Detect which cell encompasses the target text, then output its (X, Y) center coordinate. 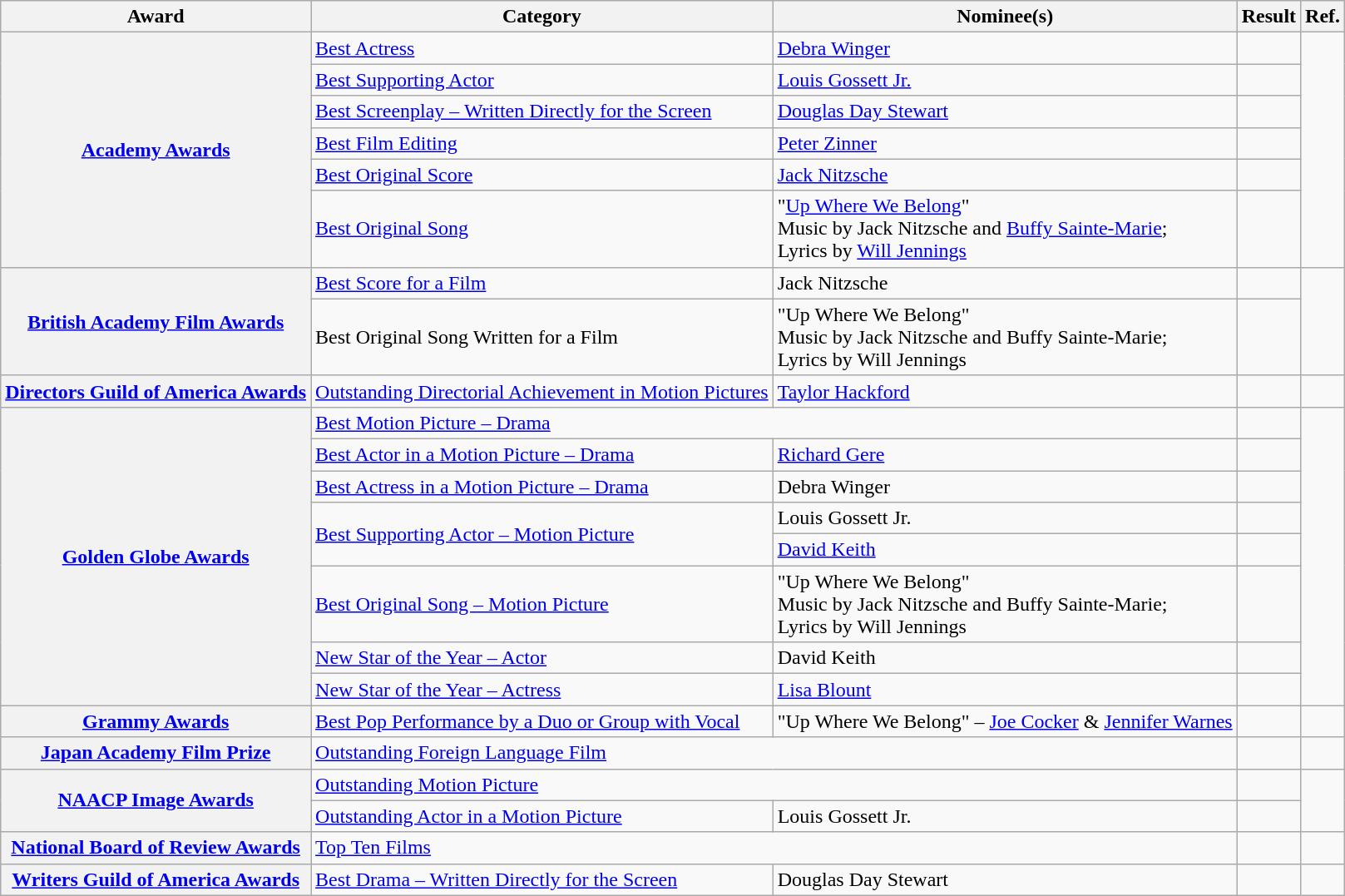
Writers Guild of America Awards (156, 879)
Best Actor in a Motion Picture – Drama (542, 454)
Japan Academy Film Prize (156, 753)
Category (542, 17)
British Academy Film Awards (156, 321)
Best Motion Picture – Drama (774, 423)
Best Drama – Written Directly for the Screen (542, 879)
Taylor Hackford (1005, 391)
Best Supporting Actor – Motion Picture (542, 534)
Best Pop Performance by a Duo or Group with Vocal (542, 721)
Best Actress in a Motion Picture – Drama (542, 487)
Lisa Blount (1005, 690)
Grammy Awards (156, 721)
Best Original Song – Motion Picture (542, 604)
New Star of the Year – Actress (542, 690)
New Star of the Year – Actor (542, 658)
NAACP Image Awards (156, 800)
Award (156, 17)
National Board of Review Awards (156, 848)
Academy Awards (156, 150)
Outstanding Directorial Achievement in Motion Pictures (542, 391)
"Up Where We Belong" – Joe Cocker & Jennifer Warnes (1005, 721)
Directors Guild of America Awards (156, 391)
Best Score for a Film (542, 283)
Best Screenplay – Written Directly for the Screen (542, 111)
Best Original Song Written for a Film (542, 337)
Best Original Score (542, 175)
Richard Gere (1005, 454)
Outstanding Actor in a Motion Picture (542, 816)
Best Supporting Actor (542, 80)
Nominee(s) (1005, 17)
Golden Globe Awards (156, 556)
Ref. (1323, 17)
Best Film Editing (542, 143)
Outstanding Foreign Language Film (774, 753)
Outstanding Motion Picture (774, 785)
Best Original Song (542, 229)
Top Ten Films (774, 848)
Peter Zinner (1005, 143)
Result (1268, 17)
Best Actress (542, 48)
